Return [x, y] of the center of cell containing provided text 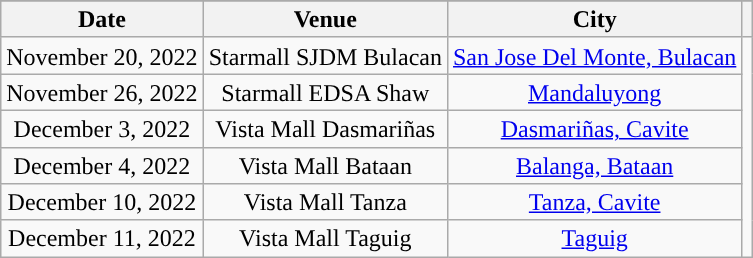
Vista Mall Dasmariñas [325, 128]
Taguig [594, 238]
Vista Mall Taguig [325, 238]
Dasmariñas, Cavite [594, 128]
December 11, 2022 [102, 238]
December 4, 2022 [102, 166]
December 10, 2022 [102, 202]
City [594, 20]
Starmall EDSA Shaw [325, 92]
Venue [325, 20]
Mandaluyong [594, 92]
Tanza, Cavite [594, 202]
November 20, 2022 [102, 56]
November 26, 2022 [102, 92]
Vista Mall Bataan [325, 166]
Balanga, Bataan [594, 166]
December 3, 2022 [102, 128]
Starmall SJDM Bulacan [325, 56]
Date [102, 20]
Vista Mall Tanza [325, 202]
San Jose Del Monte, Bulacan [594, 56]
